Identify which cell holds the provided text, then report its (X, Y) central coordinate. 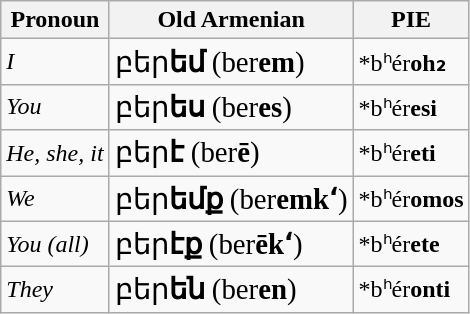
*bʰérete (411, 244)
*bʰéromos (411, 199)
Pronoun (55, 20)
բերէք (berēkʻ) (231, 244)
We (55, 199)
They (55, 290)
Old Armenian (231, 20)
*bʰéreti (411, 153)
բերեմ (berem) (231, 62)
He, she, it (55, 153)
*bʰéresi (411, 107)
PIE (411, 20)
բերես (beres) (231, 107)
You (55, 107)
բերեմք (beremkʻ) (231, 199)
*bʰéroh₂ (411, 62)
*bʰéronti (411, 290)
բերէ (berē) (231, 153)
բերեն (beren) (231, 290)
I (55, 62)
You (all) (55, 244)
